For the text-containing cell, return its midpoint in [X, Y] coordinate format. 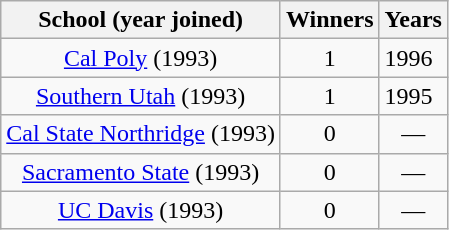
Cal State Northridge (1993) [141, 134]
Years [413, 20]
Sacramento State (1993) [141, 172]
Southern Utah (1993) [141, 96]
1996 [413, 58]
1995 [413, 96]
School (year joined) [141, 20]
UC Davis (1993) [141, 210]
Cal Poly (1993) [141, 58]
Winners [330, 20]
